For the text-containing cell, return its midpoint in (X, Y) coordinate format. 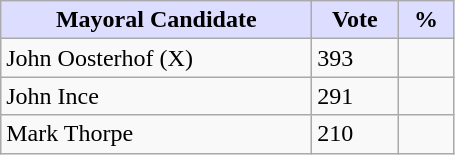
John Oosterhof (X) (156, 58)
291 (355, 96)
Mark Thorpe (156, 134)
Mayoral Candidate (156, 20)
Vote (355, 20)
% (426, 20)
John Ince (156, 96)
210 (355, 134)
393 (355, 58)
